Capture the cell that displays the provided text and extract its (x, y) central coordinate. 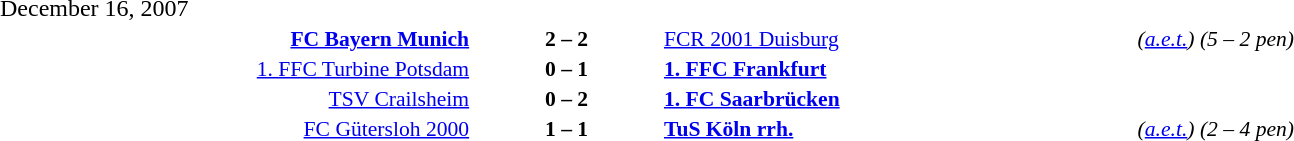
2 – 2 (566, 38)
FCR 2001 Duisburg (898, 38)
1. FC Saarbrücken (898, 98)
1. FFC Frankfurt (898, 68)
0 – 1 (566, 68)
0 – 2 (566, 98)
